Identify which cell holds the provided text, then report its (X, Y) central coordinate. 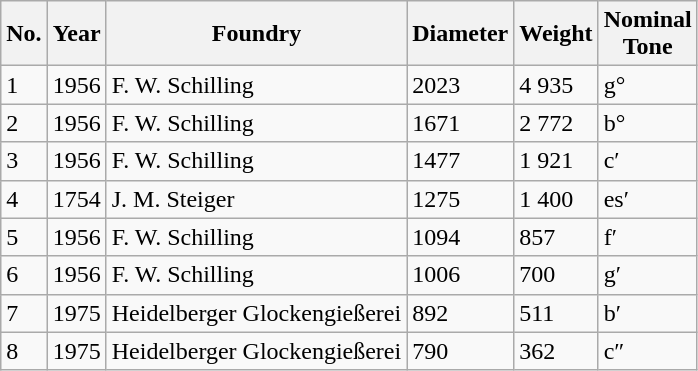
g′ (648, 275)
c′ (648, 161)
NominalTone (648, 34)
g° (648, 85)
1671 (460, 123)
1006 (460, 275)
3 (24, 161)
Diameter (460, 34)
2 (24, 123)
Year (76, 34)
c″ (648, 351)
2023 (460, 85)
1 (24, 85)
857 (556, 237)
f′ (648, 237)
1094 (460, 237)
2 772 (556, 123)
6 (24, 275)
No. (24, 34)
4 935 (556, 85)
1 400 (556, 199)
8 (24, 351)
1275 (460, 199)
362 (556, 351)
es′ (648, 199)
b′ (648, 313)
b° (648, 123)
1477 (460, 161)
700 (556, 275)
Foundry (256, 34)
892 (460, 313)
J. M. Steiger (256, 199)
511 (556, 313)
5 (24, 237)
4 (24, 199)
Weight (556, 34)
1 921 (556, 161)
790 (460, 351)
1754 (76, 199)
7 (24, 313)
